Extract the [x, y] coordinate from the center of the cell holding the provided text.  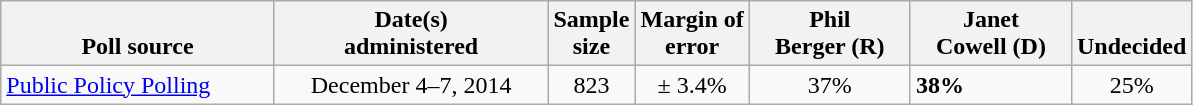
823 [592, 85]
25% [1131, 85]
Date(s)administered [411, 34]
± 3.4% [692, 85]
37% [830, 85]
Public Policy Polling [138, 85]
Samplesize [592, 34]
Poll source [138, 34]
Margin oferror [692, 34]
JanetCowell (D) [990, 34]
Undecided [1131, 34]
PhilBerger (R) [830, 34]
38% [990, 85]
December 4–7, 2014 [411, 85]
